Provide the (X, Y) coordinate of the cell's center where the given text is located.  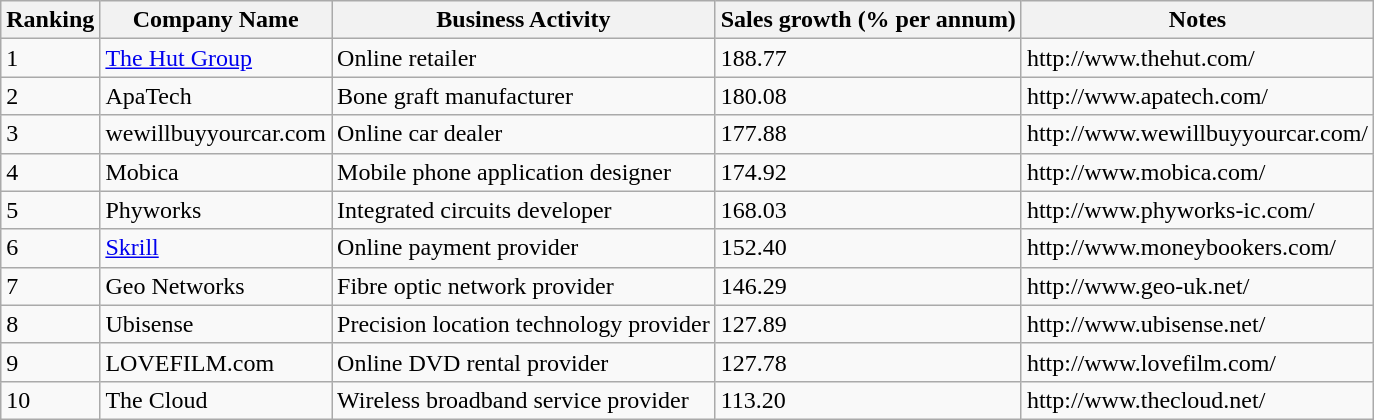
http://www.phyworks-ic.com/ (1197, 210)
http://www.moneybookers.com/ (1197, 248)
Ranking (50, 20)
ApaTech (216, 96)
Integrated circuits developer (524, 210)
6 (50, 248)
The Cloud (216, 400)
LOVEFILM.com (216, 362)
174.92 (868, 172)
9 (50, 362)
177.88 (868, 134)
Phyworks (216, 210)
Precision location technology provider (524, 324)
Business Activity (524, 20)
http://www.wewillbuyyourcar.com/ (1197, 134)
188.77 (868, 58)
5 (50, 210)
http://www.ubisense.net/ (1197, 324)
http://www.mobica.com/ (1197, 172)
4 (50, 172)
The Hut Group (216, 58)
10 (50, 400)
Wireless broadband service provider (524, 400)
8 (50, 324)
2 (50, 96)
http://www.geo-uk.net/ (1197, 286)
wewillbuyyourcar.com (216, 134)
Ubisense (216, 324)
Online retailer (524, 58)
1 (50, 58)
127.78 (868, 362)
Online DVD rental provider (524, 362)
127.89 (868, 324)
Sales growth (% per annum) (868, 20)
113.20 (868, 400)
152.40 (868, 248)
Mobica (216, 172)
Notes (1197, 20)
Company Name (216, 20)
http://www.thehut.com/ (1197, 58)
Online payment provider (524, 248)
7 (50, 286)
Bone graft manufacturer (524, 96)
http://www.apatech.com/ (1197, 96)
http://www.lovefilm.com/ (1197, 362)
Skrill (216, 248)
146.29 (868, 286)
Online car dealer (524, 134)
Mobile phone application designer (524, 172)
Geo Networks (216, 286)
Fibre optic network provider (524, 286)
168.03 (868, 210)
180.08 (868, 96)
http://www.thecloud.net/ (1197, 400)
3 (50, 134)
